Find where the given text appears and provide that cell's center as [X, Y] coordinate. 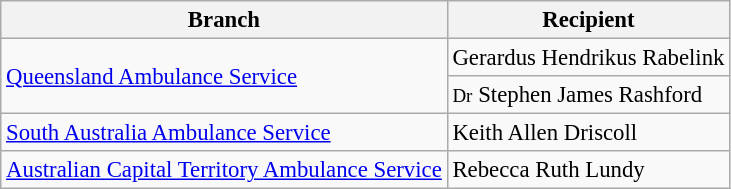
Keith Allen Driscoll [588, 133]
Gerardus Hendrikus Rabelink [588, 58]
South Australia Ambulance Service [224, 133]
Australian Capital Territory Ambulance Service [224, 170]
Queensland Ambulance Service [224, 76]
Rebecca Ruth Lundy [588, 170]
Recipient [588, 20]
Dr Stephen James Rashford [588, 95]
Branch [224, 20]
